Return (X, Y) of the center of cell containing provided text 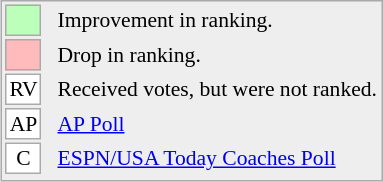
Improvement in ranking. (217, 20)
C (24, 158)
RV (24, 90)
AP Poll (217, 124)
ESPN/USA Today Coaches Poll (217, 158)
Received votes, but were not ranked. (217, 90)
Drop in ranking. (217, 55)
AP (24, 124)
